Scan for the cell matching the given text and deliver its (x, y) coordinate at center. 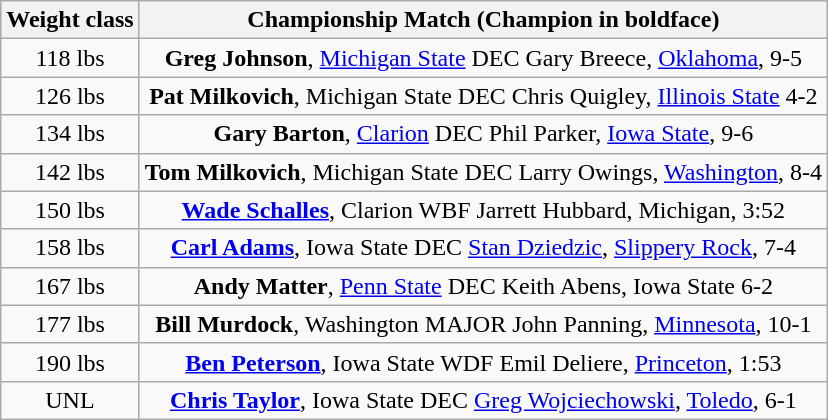
Pat Milkovich, Michigan State DEC Chris Quigley, Illinois State 4-2 (483, 96)
Greg Johnson, Michigan State DEC Gary Breece, Oklahoma, 9-5 (483, 58)
Tom Milkovich, Michigan State DEC Larry Owings, Washington, 8-4 (483, 172)
Andy Matter, Penn State DEC Keith Abens, Iowa State 6-2 (483, 286)
Weight class (70, 20)
Chris Taylor, Iowa State DEC Greg Wojciechowski, Toledo, 6-1 (483, 400)
158 lbs (70, 248)
167 lbs (70, 286)
190 lbs (70, 362)
Wade Schalles, Clarion WBF Jarrett Hubbard, Michigan, 3:52 (483, 210)
Gary Barton, Clarion DEC Phil Parker, Iowa State, 9-6 (483, 134)
126 lbs (70, 96)
134 lbs (70, 134)
150 lbs (70, 210)
177 lbs (70, 324)
Carl Adams, Iowa State DEC Stan Dziedzic, Slippery Rock, 7-4 (483, 248)
Championship Match (Champion in boldface) (483, 20)
Bill Murdock, Washington MAJOR John Panning, Minnesota, 10-1 (483, 324)
UNL (70, 400)
142 lbs (70, 172)
Ben Peterson, Iowa State WDF Emil Deliere, Princeton, 1:53 (483, 362)
118 lbs (70, 58)
